Return the (x, y) coordinate for the center point of the cell that contains the specified text.  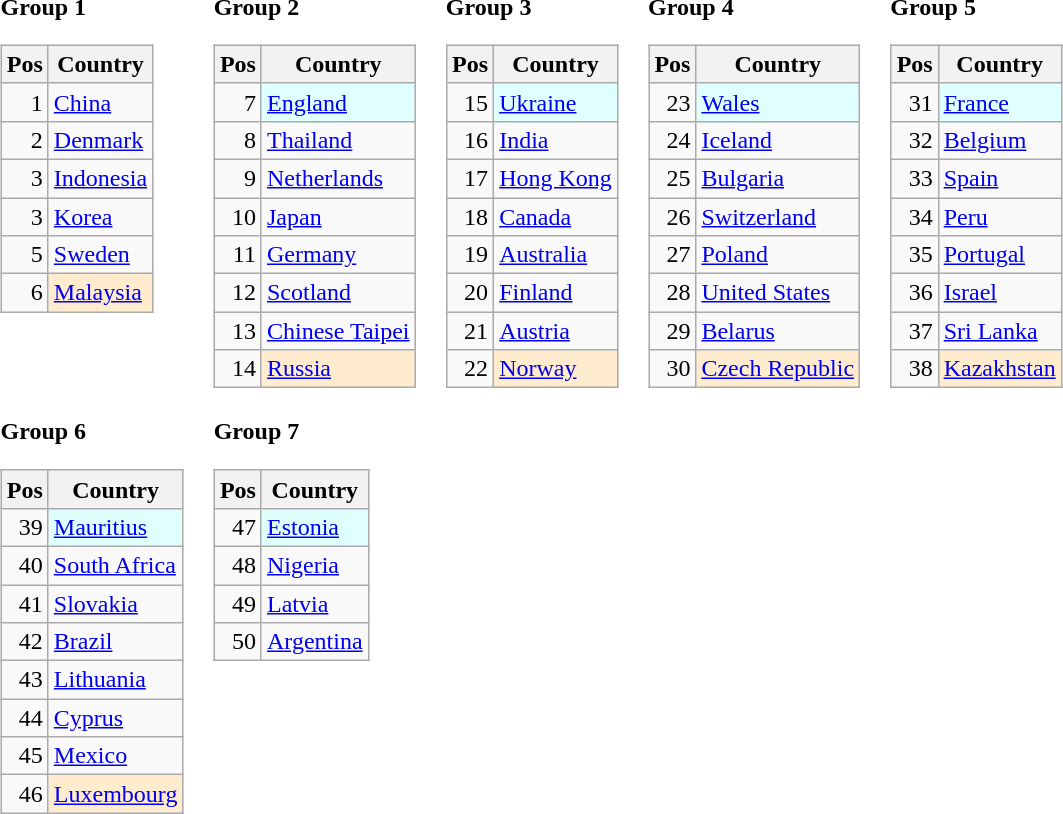
Mauritius (116, 527)
Poland (778, 255)
22 (470, 369)
India (556, 140)
Israel (1000, 293)
34 (914, 217)
31 (914, 102)
45 (24, 756)
Latvia (314, 603)
38 (914, 369)
14 (238, 369)
Brazil (116, 642)
England (338, 102)
Russia (338, 369)
Spain (1000, 178)
China (100, 102)
5 (24, 255)
25 (672, 178)
Japan (338, 217)
26 (672, 217)
19 (470, 255)
Switzerland (778, 217)
16 (470, 140)
Chinese Taipei (338, 331)
Iceland (778, 140)
21 (470, 331)
47 (238, 527)
United States (778, 293)
41 (24, 603)
Nigeria (314, 565)
France (1000, 102)
40 (24, 565)
Ukraine (556, 102)
10 (238, 217)
Korea (100, 217)
9 (238, 178)
Sweden (100, 255)
Malaysia (100, 293)
27 (672, 255)
15 (470, 102)
6 (24, 293)
50 (238, 642)
44 (24, 718)
42 (24, 642)
12 (238, 293)
Canada (556, 217)
1 (24, 102)
8 (238, 140)
7 (238, 102)
Denmark (100, 140)
South Africa (116, 565)
29 (672, 331)
Scotland (338, 293)
39 (24, 527)
37 (914, 331)
Belarus (778, 331)
30 (672, 369)
Thailand (338, 140)
33 (914, 178)
Slovakia (116, 603)
28 (672, 293)
Portugal (1000, 255)
13 (238, 331)
Germany (338, 255)
Belgium (1000, 140)
2 (24, 140)
43 (24, 680)
Norway (556, 369)
Indonesia (100, 178)
Bulgaria (778, 178)
36 (914, 293)
Luxembourg (116, 794)
Argentina (314, 642)
32 (914, 140)
18 (470, 217)
24 (672, 140)
Lithuania (116, 680)
17 (470, 178)
Cyprus (116, 718)
Czech Republic (778, 369)
Austria (556, 331)
Estonia (314, 527)
49 (238, 603)
Hong Kong (556, 178)
Mexico (116, 756)
Australia (556, 255)
11 (238, 255)
Wales (778, 102)
Netherlands (338, 178)
Finland (556, 293)
Sri Lanka (1000, 331)
Peru (1000, 217)
23 (672, 102)
Kazakhstan (1000, 369)
46 (24, 794)
35 (914, 255)
48 (238, 565)
20 (470, 293)
